Provide the (X, Y) coordinate of the cell's center where the given text is located.  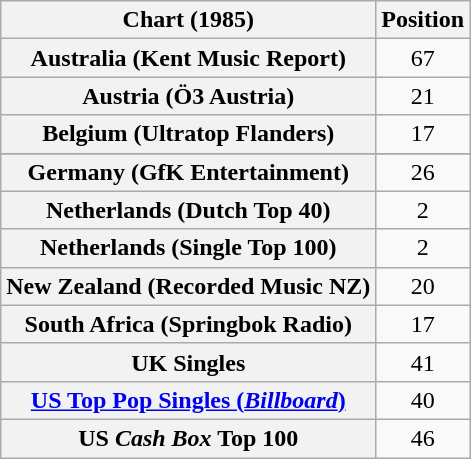
Australia (Kent Music Report) (188, 58)
46 (423, 438)
20 (423, 286)
Netherlands (Dutch Top 40) (188, 210)
Austria (Ö3 Austria) (188, 96)
Position (423, 20)
Chart (1985) (188, 20)
40 (423, 400)
Germany (GfK Entertainment) (188, 172)
Belgium (Ultratop Flanders) (188, 134)
US Cash Box Top 100 (188, 438)
US Top Pop Singles (Billboard) (188, 400)
41 (423, 362)
Netherlands (Single Top 100) (188, 248)
New Zealand (Recorded Music NZ) (188, 286)
21 (423, 96)
South Africa (Springbok Radio) (188, 324)
26 (423, 172)
UK Singles (188, 362)
67 (423, 58)
